From the cell containing the given text, extract its center point as (X, Y) coordinate. 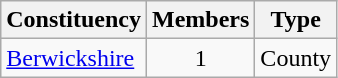
Members (200, 20)
County (296, 58)
Berwickshire (74, 58)
1 (200, 58)
Type (296, 20)
Constituency (74, 20)
